Determine the [X, Y] coordinate at the center of the cell enclosing the given text.  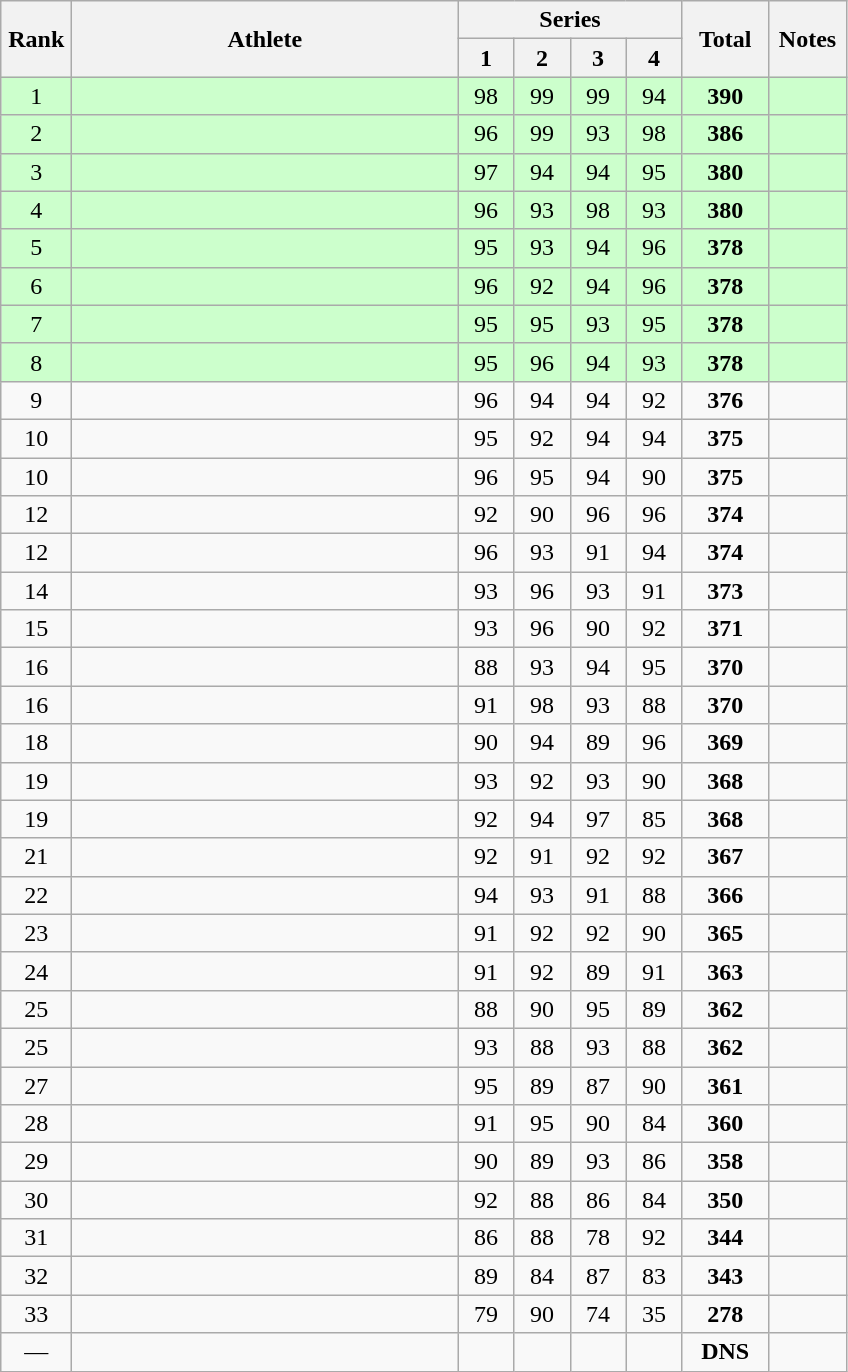
31 [36, 1238]
79 [486, 1314]
363 [725, 971]
361 [725, 1085]
28 [36, 1124]
Athlete [265, 39]
Notes [808, 39]
Total [725, 39]
367 [725, 857]
278 [725, 1314]
7 [36, 324]
360 [725, 1124]
369 [725, 743]
83 [654, 1276]
373 [725, 591]
366 [725, 895]
390 [725, 96]
33 [36, 1314]
23 [36, 933]
9 [36, 400]
30 [36, 1200]
376 [725, 400]
27 [36, 1085]
343 [725, 1276]
358 [725, 1162]
386 [725, 134]
32 [36, 1276]
18 [36, 743]
21 [36, 857]
Rank [36, 39]
5 [36, 248]
344 [725, 1238]
78 [598, 1238]
6 [36, 286]
350 [725, 1200]
— [36, 1352]
8 [36, 362]
Series [570, 20]
29 [36, 1162]
371 [725, 629]
15 [36, 629]
14 [36, 591]
35 [654, 1314]
365 [725, 933]
74 [598, 1314]
DNS [725, 1352]
22 [36, 895]
24 [36, 971]
85 [654, 819]
